Return [X, Y] of the center of cell containing provided text 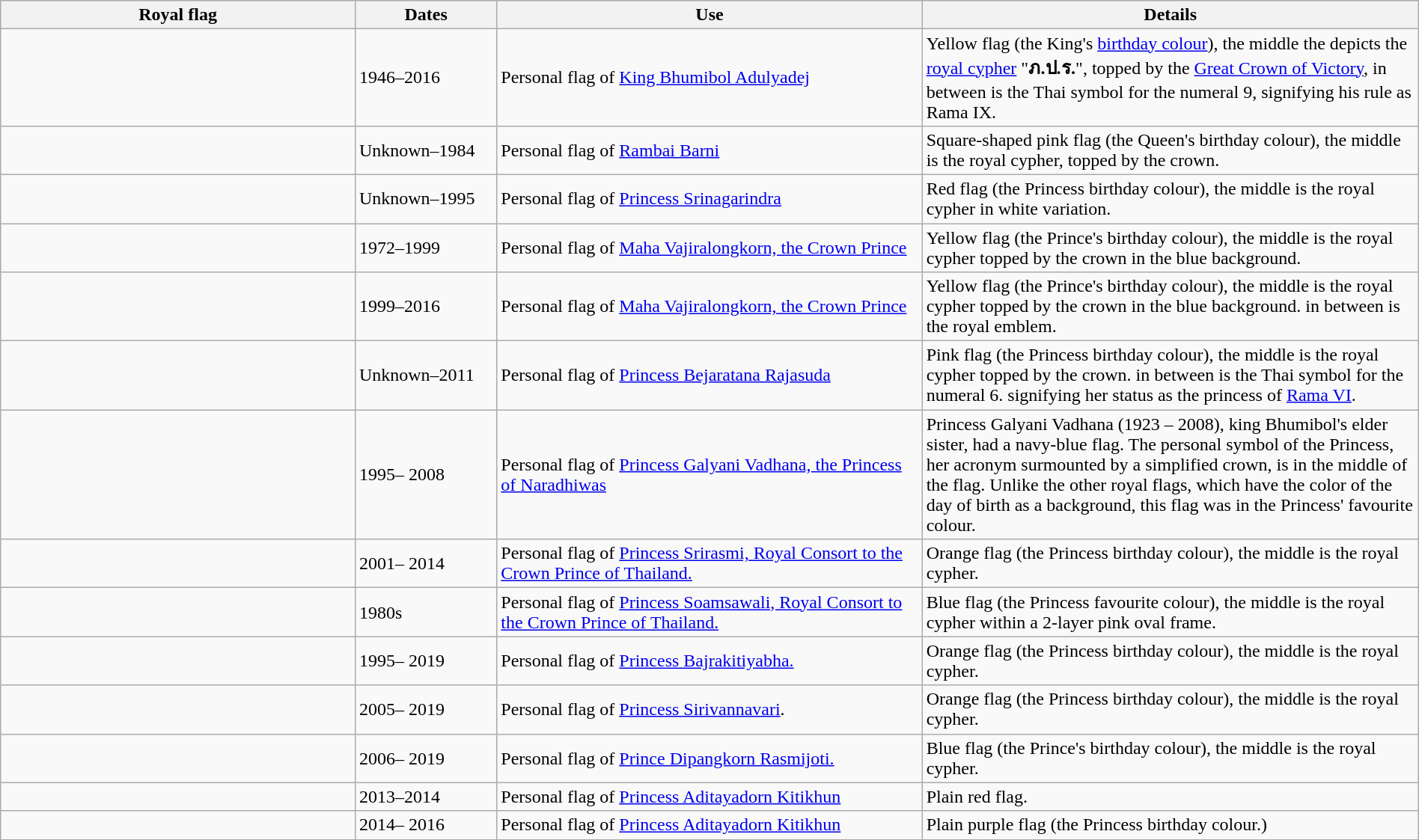
Use [709, 15]
Square-shaped pink flag (the Queen's birthday colour), the middle is the royal cypher, topped by the crown. [1171, 150]
Red flag (the Princess birthday colour), the middle is the royal cypher in white variation. [1171, 199]
Personal flag of Princess Bejaratana Rajasuda [709, 375]
2005– 2019 [425, 709]
Personal flag of Rambai Barni [709, 150]
1995– 2008 [425, 474]
1980s [425, 612]
Plain red flag. [1171, 797]
Personal flag of Princess Srinagarindra [709, 199]
Plain purple flag (the Princess birthday colour.) [1171, 825]
Personal flag of Princess Soamsawali, Royal Consort to the Crown Prince of Thailand. [709, 612]
Details [1171, 15]
1946–2016 [425, 78]
Blue flag (the Princess favourite colour), the middle is the royal cypher within a 2-layer pink oval frame. [1171, 612]
Personal flag of Princess Sirivannavari. [709, 709]
Unknown–2011 [425, 375]
Personal flag of Prince Dipangkorn Rasmijoti. [709, 758]
1999–2016 [425, 307]
2001– 2014 [425, 564]
Dates [425, 15]
1972–1999 [425, 247]
2013–2014 [425, 797]
Royal flag [178, 15]
2014– 2016 [425, 825]
Personal flag of Princess Bajrakitiyabha. [709, 661]
Personal flag of Princess Srirasmi, Royal Consort to the Crown Prince of Thailand. [709, 564]
1995– 2019 [425, 661]
Yellow flag (the Prince's birthday colour), the middle is the royal cypher topped by the crown in the blue background. [1171, 247]
Unknown–1995 [425, 199]
Unknown–1984 [425, 150]
Personal flag of Princess Galyani Vadhana, the Princess of Naradhiwas [709, 474]
2006– 2019 [425, 758]
Blue flag (the Prince's birthday colour), the middle is the royal cypher. [1171, 758]
Personal flag of King Bhumibol Adulyadej [709, 78]
